Output the [X, Y] coordinate of the center of the cell containing the given text.  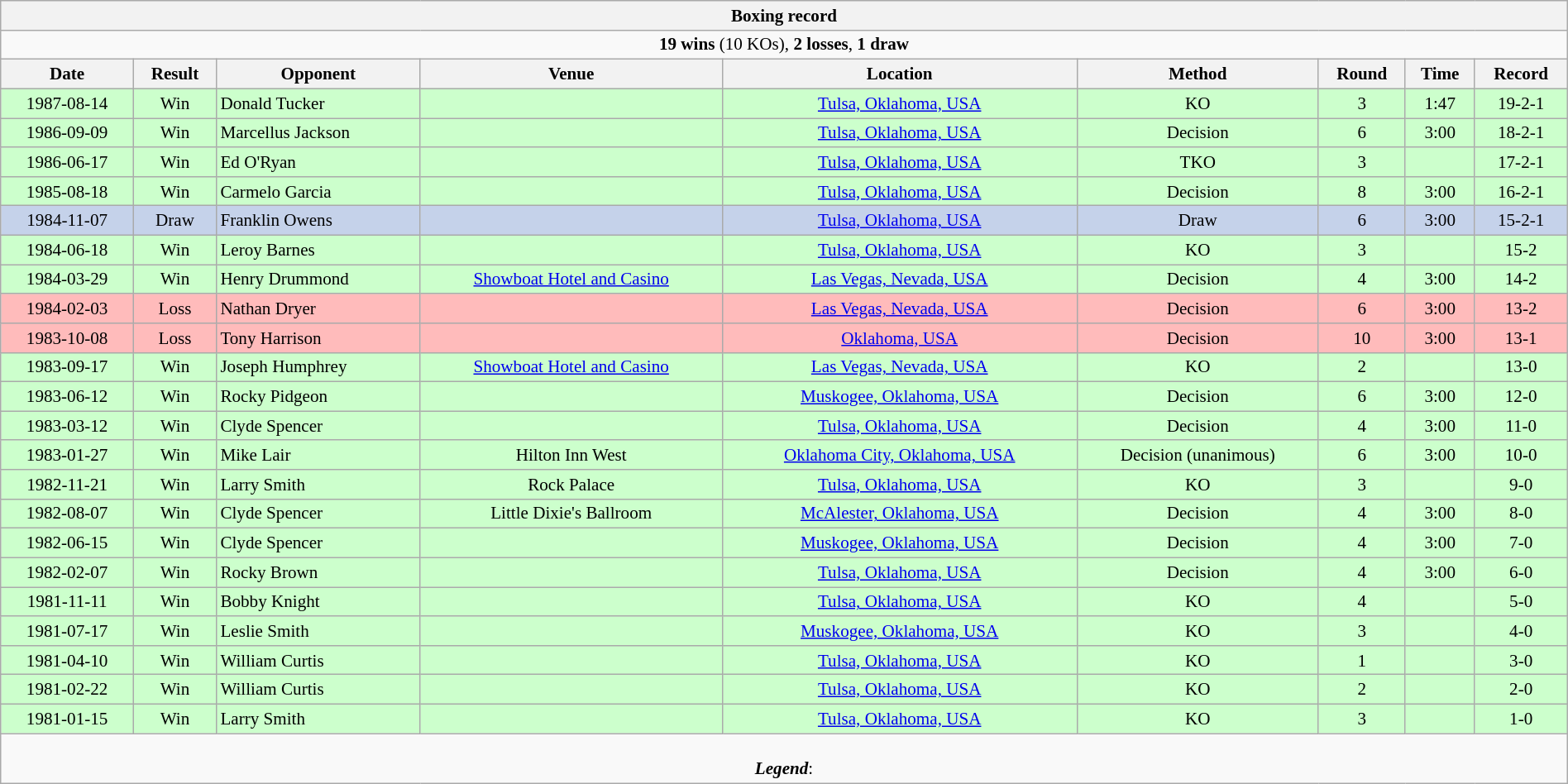
Marcellus Jackson [318, 132]
Rock Palace [571, 485]
15-2 [1521, 250]
1984-11-07 [68, 220]
Nathan Dryer [318, 308]
Donald Tucker [318, 103]
Leroy Barnes [318, 250]
Franklin Owens [318, 220]
1983-03-12 [68, 425]
McAlester, Oklahoma, USA [900, 513]
11-0 [1521, 425]
13-2 [1521, 308]
19 wins (10 KOs), 2 losses, 1 draw [784, 45]
Opponent [318, 74]
1983-10-08 [68, 337]
1 [1361, 660]
18-2-1 [1521, 132]
1983-06-12 [68, 397]
1983-09-17 [68, 367]
1:47 [1440, 103]
1982-06-15 [68, 543]
Round [1361, 74]
TKO [1198, 162]
1981-02-22 [68, 690]
1983-01-27 [68, 455]
4-0 [1521, 630]
Result [175, 74]
13-1 [1521, 337]
Henry Drummond [318, 280]
1985-08-18 [68, 190]
9-0 [1521, 485]
5-0 [1521, 602]
1981-11-11 [68, 602]
1987-08-14 [68, 103]
6-0 [1521, 572]
1982-02-07 [68, 572]
1-0 [1521, 718]
Boxing record [784, 15]
14-2 [1521, 280]
1981-01-15 [68, 718]
8-0 [1521, 513]
7-0 [1521, 543]
Decision (unanimous) [1198, 455]
Mike Lair [318, 455]
Venue [571, 74]
Location [900, 74]
Date [68, 74]
1982-08-07 [68, 513]
Rocky Pidgeon [318, 397]
1986-09-09 [68, 132]
10 [1361, 337]
Oklahoma City, Oklahoma, USA [900, 455]
Hilton Inn West [571, 455]
1981-04-10 [68, 660]
Method [1198, 74]
2-0 [1521, 690]
13-0 [1521, 367]
16-2-1 [1521, 190]
Little Dixie's Ballroom [571, 513]
Rocky Brown [318, 572]
Oklahoma, USA [900, 337]
1984-02-03 [68, 308]
12-0 [1521, 397]
17-2-1 [1521, 162]
Leslie Smith [318, 630]
Legend: [784, 759]
10-0 [1521, 455]
Time [1440, 74]
Bobby Knight [318, 602]
1981-07-17 [68, 630]
19-2-1 [1521, 103]
15-2-1 [1521, 220]
3-0 [1521, 660]
Tony Harrison [318, 337]
Ed O'Ryan [318, 162]
Joseph Humphrey [318, 367]
Record [1521, 74]
8 [1361, 190]
1984-03-29 [68, 280]
1986-06-17 [68, 162]
Carmelo Garcia [318, 190]
1982-11-21 [68, 485]
1984-06-18 [68, 250]
